Provide the (X, Y) coordinate of the cell's center where the given text is located.  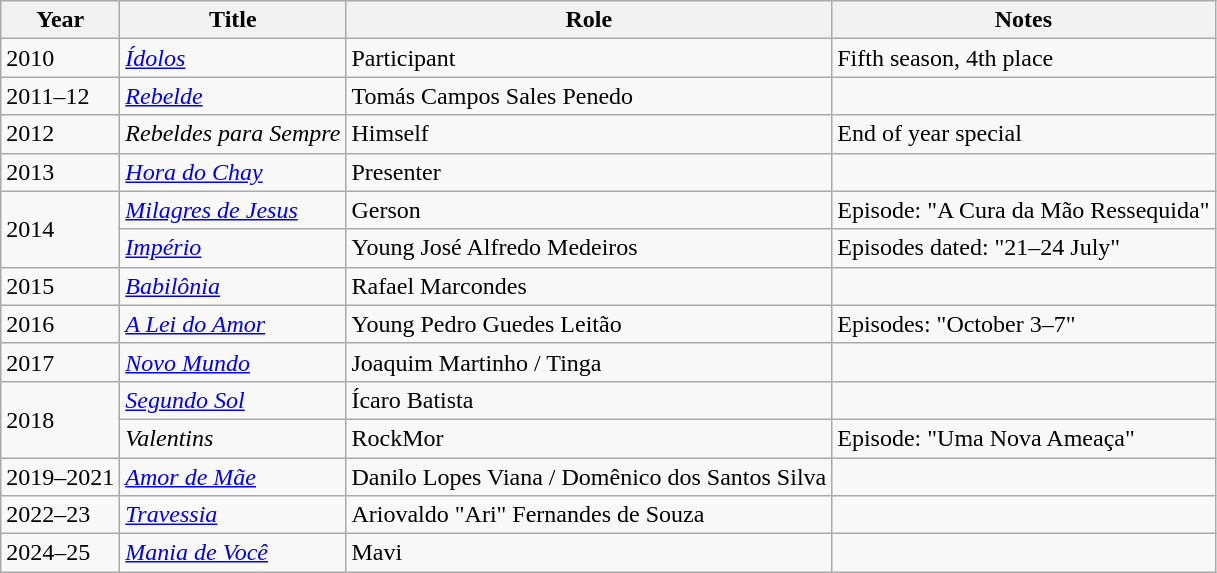
Império (233, 248)
2019–2021 (60, 477)
Episode: "A Cura da Mão Ressequida" (1024, 210)
Valentins (233, 438)
Gerson (589, 210)
2024–25 (60, 553)
Ícaro Batista (589, 400)
Episodes dated: "21–24 July" (1024, 248)
End of year special (1024, 134)
Segundo Sol (233, 400)
RockMor (589, 438)
Mavi (589, 553)
2022–23 (60, 515)
2015 (60, 286)
Title (233, 20)
Rafael Marcondes (589, 286)
2013 (60, 172)
Novo Mundo (233, 362)
Ariovaldo "Ari" Fernandes de Souza (589, 515)
Babilônia (233, 286)
Himself (589, 134)
2018 (60, 419)
Danilo Lopes Viana / Domênico dos Santos Silva (589, 477)
Notes (1024, 20)
Travessia (233, 515)
Year (60, 20)
2016 (60, 324)
Fifth season, 4th place (1024, 58)
Participant (589, 58)
Young Pedro Guedes Leitão (589, 324)
Tomás Campos Sales Penedo (589, 96)
Episodes: "October 3–7" (1024, 324)
2014 (60, 229)
Episode: "Uma Nova Ameaça" (1024, 438)
Joaquim Martinho / Tinga (589, 362)
Ídolos (233, 58)
2017 (60, 362)
Milagres de Jesus (233, 210)
2011–12 (60, 96)
2010 (60, 58)
Rebeldes para Sempre (233, 134)
Young José Alfredo Medeiros (589, 248)
A Lei do Amor (233, 324)
2012 (60, 134)
Role (589, 20)
Mania de Você (233, 553)
Amor de Mãe (233, 477)
Rebelde (233, 96)
Hora do Chay (233, 172)
Presenter (589, 172)
